For the text-containing cell, return its midpoint in [x, y] coordinate format. 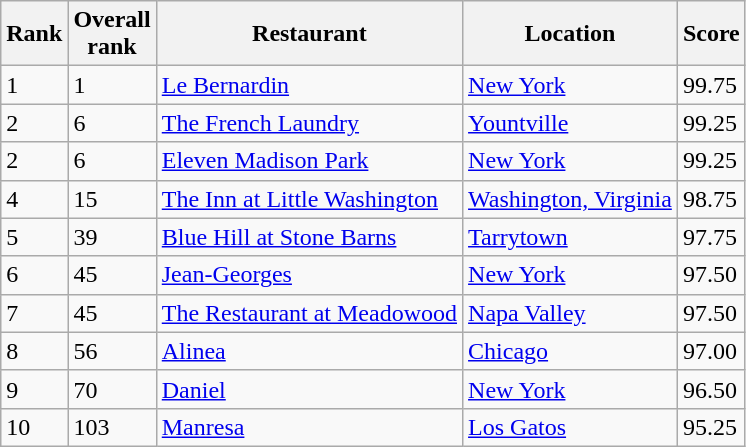
97.75 [711, 237]
Overallrank [112, 34]
Restaurant [309, 34]
Napa Valley [570, 313]
56 [112, 351]
Chicago [570, 351]
95.25 [711, 427]
Manresa [309, 427]
98.75 [711, 199]
Yountville [570, 123]
103 [112, 427]
5 [34, 237]
Tarrytown [570, 237]
10 [34, 427]
96.50 [711, 389]
Blue Hill at Stone Barns [309, 237]
Location [570, 34]
Jean-Georges [309, 275]
Eleven Madison Park [309, 161]
39 [112, 237]
9 [34, 389]
The Restaurant at Meadowood [309, 313]
Los Gatos [570, 427]
97.00 [711, 351]
70 [112, 389]
Washington, Virginia [570, 199]
4 [34, 199]
The French Laundry [309, 123]
Alinea [309, 351]
The Inn at Little Washington [309, 199]
Le Bernardin [309, 85]
7 [34, 313]
15 [112, 199]
Rank [34, 34]
8 [34, 351]
99.75 [711, 85]
Daniel [309, 389]
Score [711, 34]
